Find where the given text appears and provide that cell's center as [X, Y] coordinate. 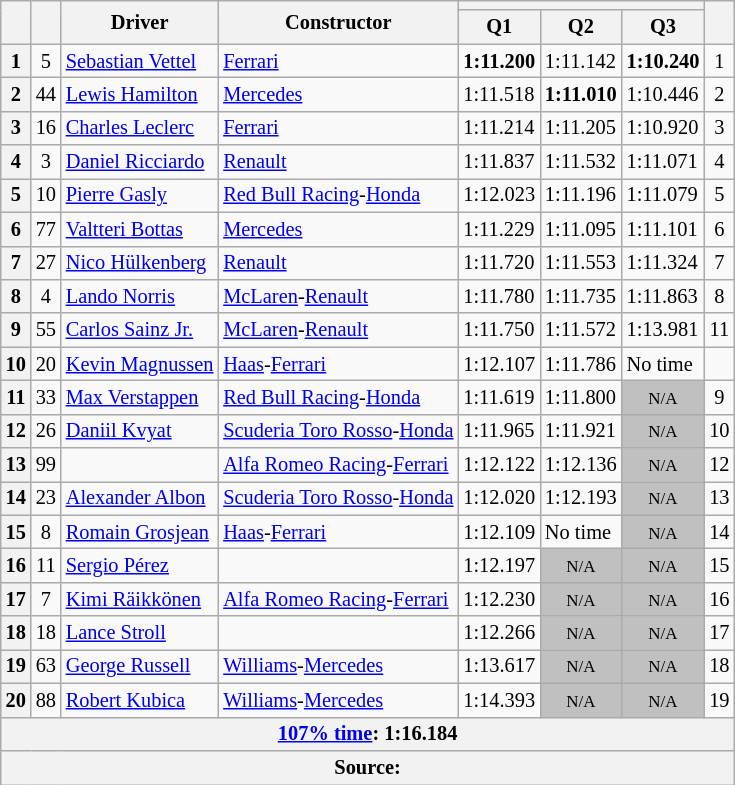
Nico Hülkenberg [140, 263]
Charles Leclerc [140, 128]
1:10.920 [664, 128]
88 [46, 700]
1:12.020 [499, 498]
Daniil Kvyat [140, 431]
Daniel Ricciardo [140, 162]
1:12.230 [499, 599]
1:11.619 [499, 397]
1:11.095 [581, 229]
Q2 [581, 27]
44 [46, 94]
Kevin Magnussen [140, 364]
1:11.572 [581, 330]
1:11.750 [499, 330]
1:11.720 [499, 263]
1:11.101 [664, 229]
55 [46, 330]
1:11.863 [664, 296]
Q3 [664, 27]
Driver [140, 22]
Q1 [499, 27]
1:12.109 [499, 532]
1:11.518 [499, 94]
Alexander Albon [140, 498]
Lewis Hamilton [140, 94]
1:11.735 [581, 296]
1:12.023 [499, 195]
1:11.205 [581, 128]
1:12.136 [581, 465]
1:11.532 [581, 162]
1:10.240 [664, 61]
Carlos Sainz Jr. [140, 330]
1:11.921 [581, 431]
Lando Norris [140, 296]
Lance Stroll [140, 633]
Pierre Gasly [140, 195]
1:12.122 [499, 465]
1:13.617 [499, 666]
1:11.142 [581, 61]
1:10.446 [664, 94]
Source: [368, 767]
1:12.107 [499, 364]
26 [46, 431]
27 [46, 263]
33 [46, 397]
77 [46, 229]
1:11.071 [664, 162]
1:11.200 [499, 61]
George Russell [140, 666]
1:13.981 [664, 330]
1:11.324 [664, 263]
1:11.965 [499, 431]
1:12.197 [499, 565]
1:12.193 [581, 498]
1:14.393 [499, 700]
1:11.800 [581, 397]
1:11.196 [581, 195]
Romain Grosjean [140, 532]
63 [46, 666]
1:11.079 [664, 195]
Max Verstappen [140, 397]
Sergio Pérez [140, 565]
Valtteri Bottas [140, 229]
1:11.229 [499, 229]
Robert Kubica [140, 700]
Kimi Räikkönen [140, 599]
1:11.553 [581, 263]
Constructor [338, 22]
99 [46, 465]
107% time: 1:16.184 [368, 734]
1:11.214 [499, 128]
1:11.010 [581, 94]
1:11.780 [499, 296]
1:11.786 [581, 364]
1:12.266 [499, 633]
23 [46, 498]
Sebastian Vettel [140, 61]
1:11.837 [499, 162]
